Locate the cell with the specified text and output its (x, y) center coordinate. 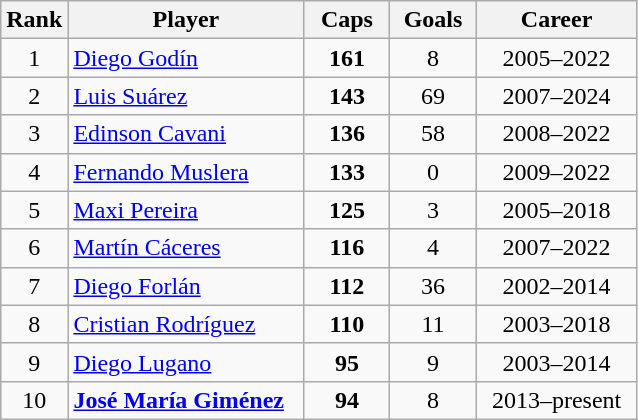
Goals (433, 20)
Cristian Rodríguez (186, 324)
Diego Forlán (186, 286)
136 (347, 134)
133 (347, 172)
Caps (347, 20)
Martín Cáceres (186, 248)
2008–2022 (556, 134)
36 (433, 286)
2003–2014 (556, 362)
69 (433, 96)
2003–2018 (556, 324)
2005–2018 (556, 210)
125 (347, 210)
58 (433, 134)
11 (433, 324)
0 (433, 172)
143 (347, 96)
Edinson Cavani (186, 134)
161 (347, 58)
5 (34, 210)
112 (347, 286)
116 (347, 248)
95 (347, 362)
2013–present (556, 400)
6 (34, 248)
Rank (34, 20)
2 (34, 96)
2007–2024 (556, 96)
Diego Lugano (186, 362)
2007–2022 (556, 248)
2002–2014 (556, 286)
Maxi Pereira (186, 210)
1 (34, 58)
2009–2022 (556, 172)
José María Giménez (186, 400)
110 (347, 324)
Career (556, 20)
Diego Godín (186, 58)
Fernando Muslera (186, 172)
10 (34, 400)
2005–2022 (556, 58)
Player (186, 20)
Luis Suárez (186, 96)
7 (34, 286)
94 (347, 400)
